Output the (x, y) coordinate of the center of the cell containing the given text.  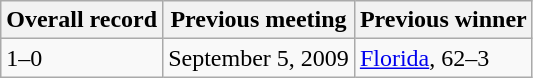
Florida, 62–3 (443, 58)
Previous winner (443, 20)
Overall record (82, 20)
September 5, 2009 (259, 58)
1–0 (82, 58)
Previous meeting (259, 20)
